Pinpoint the cell where the given text exists, returning its (x, y) midpoint coordinate. 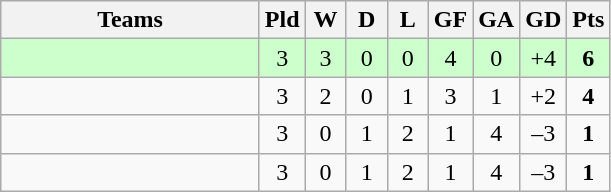
W (326, 20)
L (408, 20)
D (366, 20)
Pld (282, 20)
Teams (130, 20)
GA (496, 20)
GD (544, 20)
Pts (588, 20)
GF (450, 20)
+2 (544, 96)
+4 (544, 58)
6 (588, 58)
